For the text-containing cell, return its midpoint in [X, Y] coordinate format. 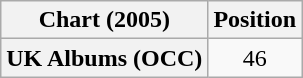
46 [255, 58]
Position [255, 20]
Chart (2005) [104, 20]
UK Albums (OCC) [104, 58]
